Scan for the cell matching the given text and deliver its [X, Y] coordinate at center. 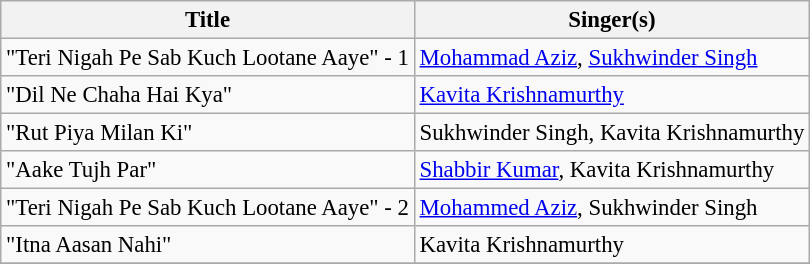
Mohammed Aziz, Sukhwinder Singh [612, 208]
"Teri Nigah Pe Sab Kuch Lootane Aaye" - 2 [208, 208]
"Rut Piya Milan Ki" [208, 133]
Mohammad Aziz, Sukhwinder Singh [612, 58]
"Teri Nigah Pe Sab Kuch Lootane Aaye" - 1 [208, 58]
Title [208, 20]
"Dil Ne Chaha Hai Kya" [208, 95]
"Aake Tujh Par" [208, 170]
Sukhwinder Singh, Kavita Krishnamurthy [612, 133]
Shabbir Kumar, Kavita Krishnamurthy [612, 170]
"Itna Aasan Nahi" [208, 245]
Singer(s) [612, 20]
